Scan for the cell matching the given text and deliver its (x, y) coordinate at center. 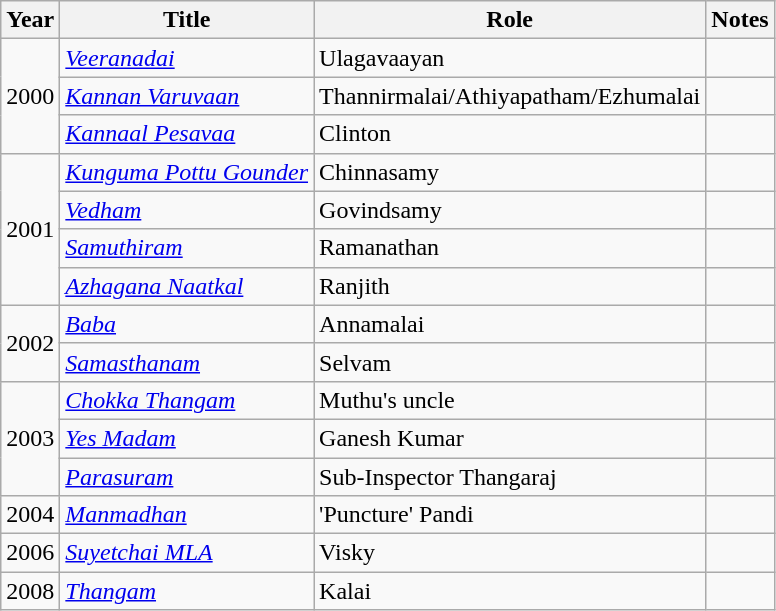
Suyetchai MLA (187, 553)
Kalai (510, 591)
2003 (30, 438)
Ulagavaayan (510, 58)
Vedham (187, 210)
Ramanathan (510, 248)
Azhagana Naatkal (187, 286)
Thangam (187, 591)
Chinnasamy (510, 172)
Manmadhan (187, 515)
'Puncture' Pandi (510, 515)
Year (30, 20)
Ranjith (510, 286)
Govindsamy (510, 210)
Visky (510, 553)
2008 (30, 591)
Samuthiram (187, 248)
Kannaal Pesavaa (187, 134)
Thannirmalai/Athiyapatham/Ezhumalai (510, 96)
2001 (30, 229)
Ganesh Kumar (510, 438)
Annamalai (510, 324)
Kunguma Pottu Gounder (187, 172)
Sub-Inspector Thangaraj (510, 477)
Notes (740, 20)
Yes Madam (187, 438)
Muthu's uncle (510, 400)
Chokka Thangam (187, 400)
2006 (30, 553)
Baba (187, 324)
Parasuram (187, 477)
Title (187, 20)
Selvam (510, 362)
Role (510, 20)
Kannan Varuvaan (187, 96)
Samasthanam (187, 362)
2002 (30, 343)
Veeranadai (187, 58)
Clinton (510, 134)
2000 (30, 96)
2004 (30, 515)
